Scan for the cell matching the given text and deliver its [x, y] coordinate at center. 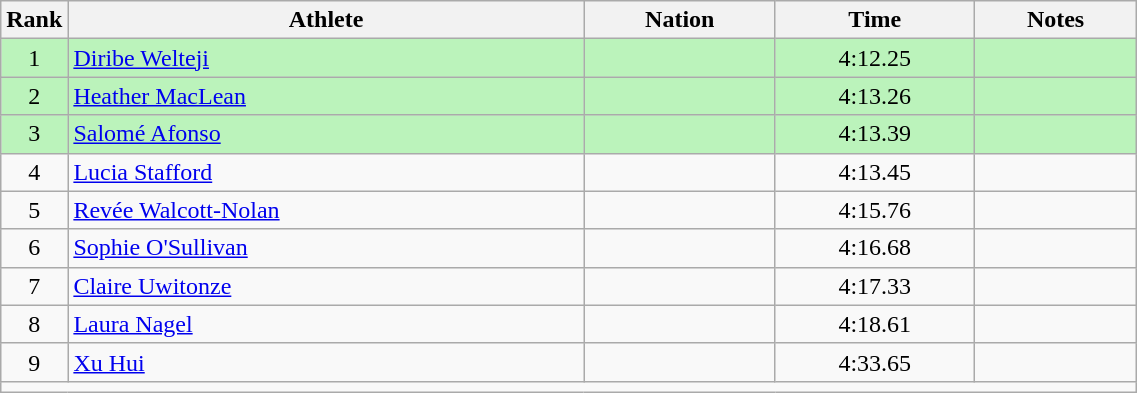
Heather MacLean [326, 96]
Lucia Stafford [326, 172]
Time [874, 20]
Salomé Afonso [326, 134]
4:13.26 [874, 96]
4:17.33 [874, 286]
Notes [1056, 20]
Athlete [326, 20]
Sophie O'Sullivan [326, 248]
7 [34, 286]
Rank [34, 20]
4 [34, 172]
Nation [680, 20]
4:16.68 [874, 248]
Diribe Welteji [326, 58]
Revée Walcott-Nolan [326, 210]
9 [34, 362]
Laura Nagel [326, 324]
1 [34, 58]
4:18.61 [874, 324]
3 [34, 134]
4:33.65 [874, 362]
5 [34, 210]
Claire Uwitonze [326, 286]
4:15.76 [874, 210]
6 [34, 248]
2 [34, 96]
4:12.25 [874, 58]
4:13.39 [874, 134]
Xu Hui [326, 362]
8 [34, 324]
4:13.45 [874, 172]
